Capture the cell that displays the provided text and extract its (x, y) central coordinate. 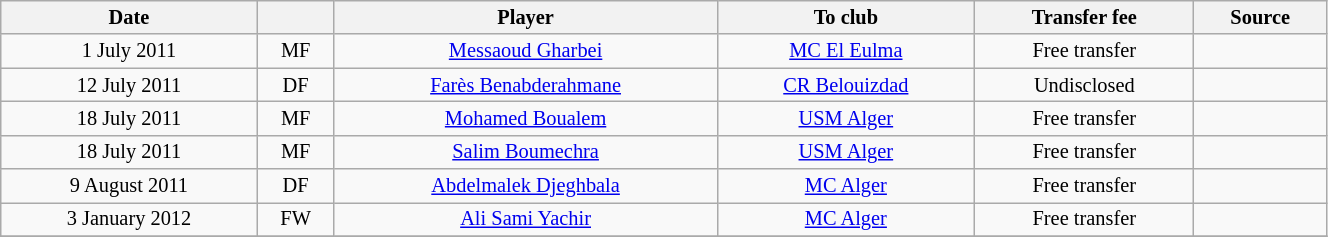
CR Belouizdad (846, 85)
Source (1260, 17)
3 January 2012 (129, 219)
MC El Eulma (846, 51)
Abdelmalek Djeghbala (526, 186)
Undisclosed (1084, 85)
Ali Sami Yachir (526, 219)
1 July 2011 (129, 51)
Date (129, 17)
Transfer fee (1084, 17)
To club (846, 17)
Messaoud Gharbei (526, 51)
12 July 2011 (129, 85)
FW (296, 219)
Farès Benabderahmane (526, 85)
Salim Boumechra (526, 152)
Player (526, 17)
Mohamed Boualem (526, 118)
9 August 2011 (129, 186)
